From the cell containing the given text, extract its center point as [X, Y] coordinate. 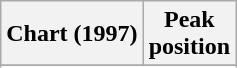
Peakposition [189, 34]
Chart (1997) [72, 34]
